Return the [x, y] coordinate for the center point of the cell that contains the specified text.  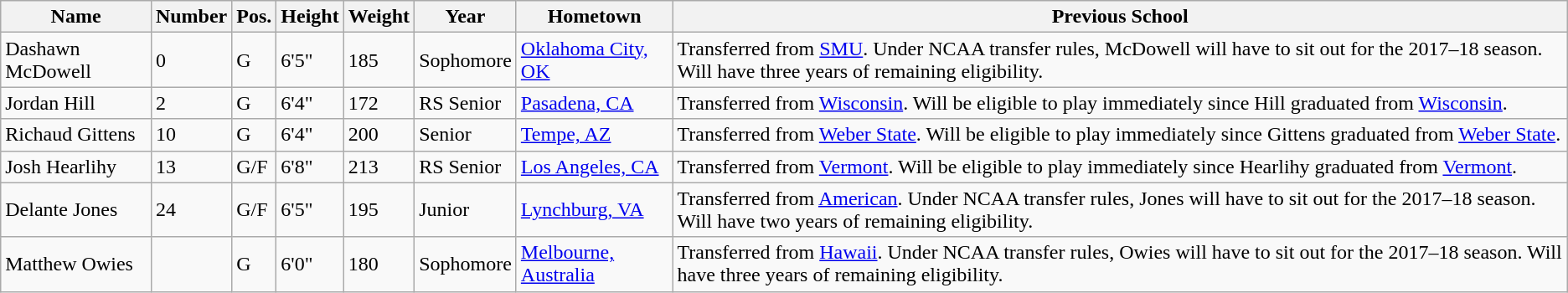
Transferred from Weber State. Will be eligible to play immediately since Gittens graduated from Weber State. [1120, 135]
Jordan Hill [76, 103]
Junior [466, 209]
Height [310, 17]
Tempe, AZ [595, 135]
0 [191, 60]
24 [191, 209]
2 [191, 103]
Richaud Gittens [76, 135]
Los Angeles, CA [595, 167]
185 [379, 60]
Previous School [1120, 17]
200 [379, 135]
Pasadena, CA [595, 103]
Dashawn McDowell [76, 60]
Oklahoma City, OK [595, 60]
213 [379, 167]
Matthew Owies [76, 265]
Transferred from Wisconsin. Will be eligible to play immediately since Hill graduated from Wisconsin. [1120, 103]
6'8" [310, 167]
Weight [379, 17]
13 [191, 167]
Josh Hearlihy [76, 167]
Year [466, 17]
Number [191, 17]
Senior [466, 135]
10 [191, 135]
Melbourne, Australia [595, 265]
195 [379, 209]
Hometown [595, 17]
Transferred from Vermont. Will be eligible to play immediately since Hearlihy graduated from Vermont. [1120, 167]
180 [379, 265]
172 [379, 103]
6'0" [310, 265]
Delante Jones [76, 209]
Pos. [255, 17]
Lynchburg, VA [595, 209]
Name [76, 17]
